Return the (x, y) coordinate for the center point of the cell that contains the specified text.  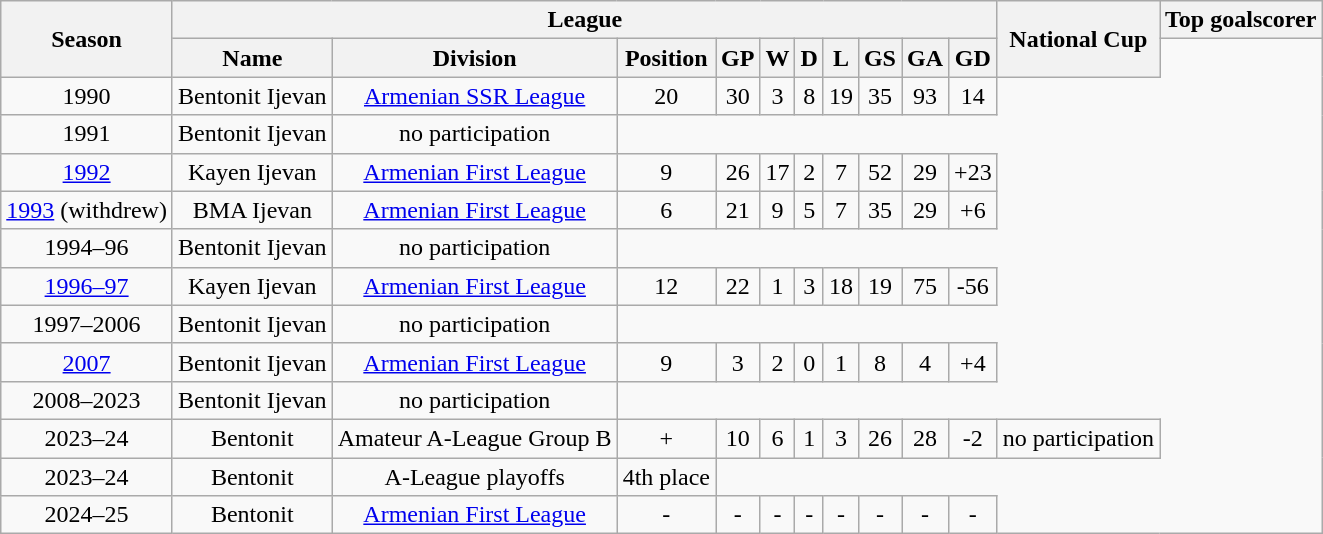
GD (974, 58)
20 (666, 96)
12 (666, 286)
1996–97 (87, 286)
22 (738, 286)
+4 (974, 362)
5 (809, 210)
1991 (87, 134)
4th place (666, 477)
+23 (974, 172)
2008–2023 (87, 400)
1997–2006 (87, 324)
+6 (974, 210)
0 (809, 362)
17 (778, 172)
+ (666, 438)
Top goalscorer (1241, 20)
L (840, 58)
League (584, 20)
A-League playoffs (474, 477)
D (809, 58)
1993 (withdrew) (87, 210)
1992 (87, 172)
Season (87, 39)
-56 (974, 286)
Position (666, 58)
18 (840, 286)
1994–96 (87, 248)
BMA Ijevan (252, 210)
75 (926, 286)
2024–25 (87, 515)
14 (974, 96)
National Cup (1078, 39)
93 (926, 96)
Armenian SSR League (474, 96)
Amateur A-League Group B (474, 438)
30 (738, 96)
1990 (87, 96)
GP (738, 58)
Division (474, 58)
52 (880, 172)
W (778, 58)
4 (926, 362)
10 (738, 438)
2007 (87, 362)
Name (252, 58)
21 (738, 210)
-2 (974, 438)
28 (926, 438)
GA (926, 58)
GS (880, 58)
